Return the [x, y] coordinate for the center point of the cell that contains the specified text.  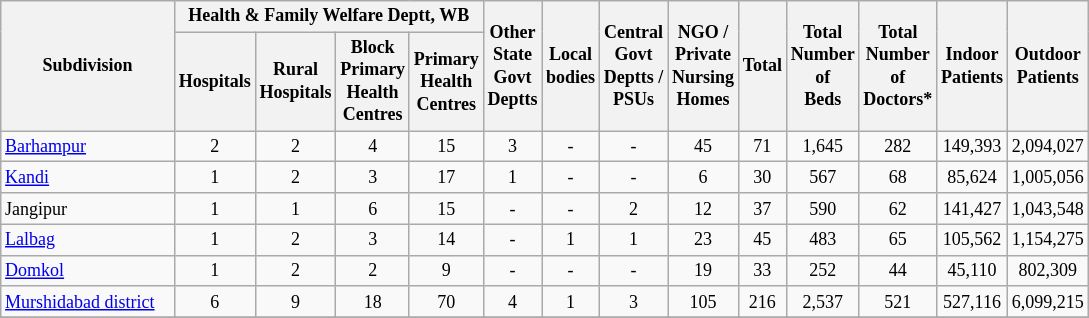
2,537 [822, 302]
68 [898, 178]
1,005,056 [1048, 178]
Kandi [88, 178]
590 [822, 208]
85,624 [972, 178]
1,043,548 [1048, 208]
OtherStateGovtDeptts [512, 66]
65 [898, 240]
37 [762, 208]
PrimaryHealthCentres [446, 82]
1,645 [822, 146]
12 [704, 208]
149,393 [972, 146]
Barhampur [88, 146]
Subdivision [88, 66]
23 [704, 240]
521 [898, 302]
Lalbag [88, 240]
44 [898, 270]
1,154,275 [1048, 240]
527,116 [972, 302]
Murshidabad district [88, 302]
6,099,215 [1048, 302]
567 [822, 178]
30 [762, 178]
141,427 [972, 208]
17 [446, 178]
802,309 [1048, 270]
216 [762, 302]
CentralGovtDeptts /PSUs [633, 66]
33 [762, 270]
105 [704, 302]
Jangipur [88, 208]
19 [704, 270]
62 [898, 208]
Domkol [88, 270]
2,094,027 [1048, 146]
Total [762, 66]
RuralHospitals [296, 82]
Hospitals [214, 82]
252 [822, 270]
OutdoorPatients [1048, 66]
BlockPrimaryHealthCentres [373, 82]
71 [762, 146]
IndoorPatients [972, 66]
282 [898, 146]
105,562 [972, 240]
NGO /PrivateNursingHomes [704, 66]
45,110 [972, 270]
18 [373, 302]
TotalNumberofBeds [822, 66]
Health & Family Welfare Deptt, WB [328, 16]
TotalNumberofDoctors* [898, 66]
14 [446, 240]
Localbodies [571, 66]
70 [446, 302]
483 [822, 240]
